Determine the [X, Y] coordinate at the center of the cell enclosing the given text.  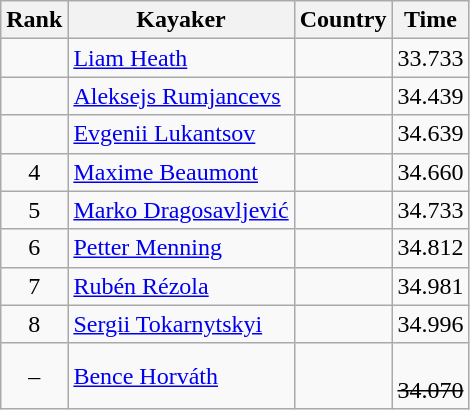
33.733 [430, 58]
34.996 [430, 324]
34.733 [430, 210]
– [34, 376]
8 [34, 324]
Bence Horváth [181, 376]
34.639 [430, 134]
Kayaker [181, 20]
Time [430, 20]
34.812 [430, 248]
34.070 [430, 376]
34.660 [430, 172]
Evgenii Lukantsov [181, 134]
6 [34, 248]
34.439 [430, 96]
Liam Heath [181, 58]
4 [34, 172]
5 [34, 210]
Petter Menning [181, 248]
7 [34, 286]
Country [343, 20]
Sergii Tokarnytskyi [181, 324]
Aleksejs Rumjancevs [181, 96]
Maxime Beaumont [181, 172]
Rank [34, 20]
Marko Dragosavljević [181, 210]
Rubén Rézola [181, 286]
34.981 [430, 286]
